Pinpoint the cell where the given text exists, returning its (x, y) midpoint coordinate. 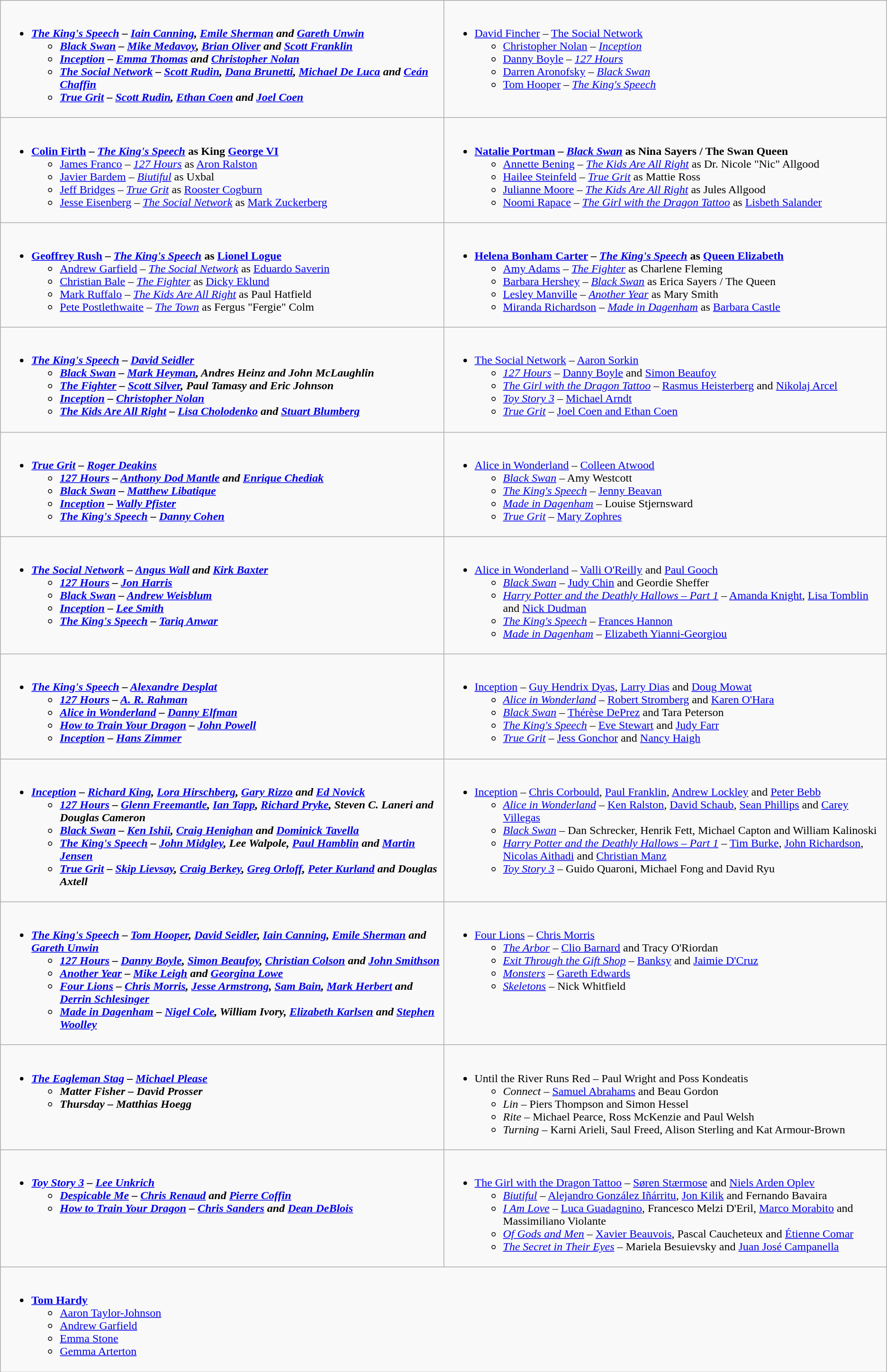
David Fincher – The Social NetworkChristopher Nolan – InceptionDanny Boyle – 127 HoursDarren Aronofsky – Black SwanTom Hooper – The King's Speech (665, 59)
Tom HardyAaron Taylor-JohnsonAndrew GarfieldEmma StoneGemma Arterton (443, 1319)
The Social Network – Angus Wall and Kirk Baxter127 Hours – Jon HarrisBlack Swan – Andrew WeisblumInception – Lee SmithThe King's Speech – Tariq Anwar (222, 595)
Toy Story 3 – Lee UnkrichDespicable Me – Chris Renaud and Pierre CoffinHow to Train Your Dragon – Chris Sanders and Dean DeBlois (222, 1208)
The Eagleman Stag – Michael PleaseMatter Fisher – David ProsserThursday – Matthias Hoegg (222, 1097)
